Capture the cell that displays the provided text and extract its [X, Y] central coordinate. 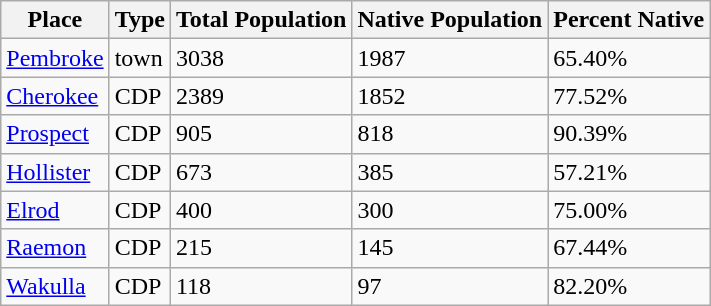
905 [261, 134]
Wakulla [55, 286]
Type [140, 20]
215 [261, 248]
2389 [261, 96]
75.00% [629, 210]
90.39% [629, 134]
118 [261, 286]
300 [450, 210]
400 [261, 210]
Hollister [55, 172]
57.21% [629, 172]
97 [450, 286]
145 [450, 248]
Pembroke [55, 58]
1852 [450, 96]
818 [450, 134]
Native Population [450, 20]
385 [450, 172]
77.52% [629, 96]
Raemon [55, 248]
Cherokee [55, 96]
town [140, 58]
67.44% [629, 248]
Total Population [261, 20]
Prospect [55, 134]
3038 [261, 58]
1987 [450, 58]
82.20% [629, 286]
65.40% [629, 58]
Percent Native [629, 20]
Elrod [55, 210]
673 [261, 172]
Place [55, 20]
